Pinpoint the cell where the given text exists, returning its (x, y) midpoint coordinate. 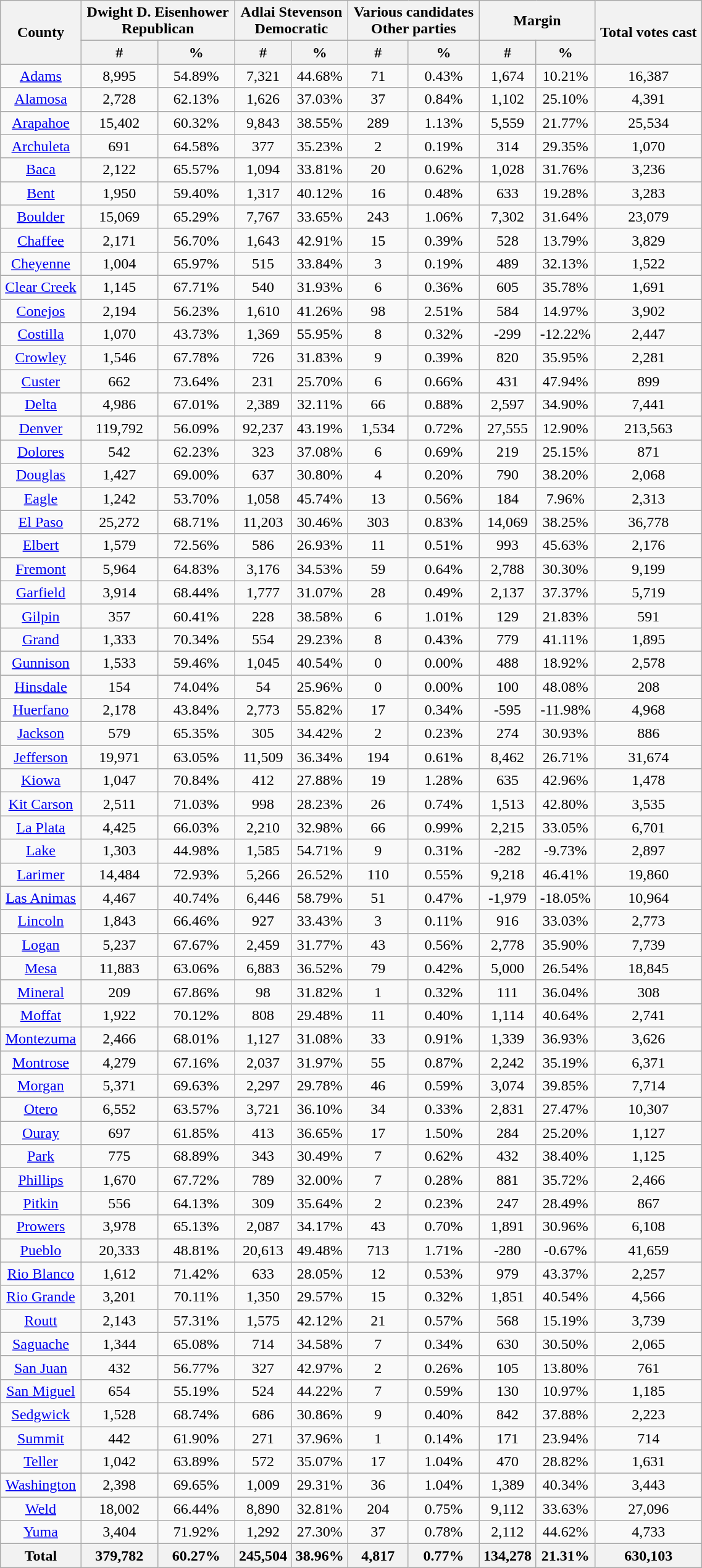
998 (263, 804)
40.64% (566, 1015)
0.75% (443, 1509)
Crowley (41, 358)
27.47% (566, 1110)
470 (508, 1462)
37.96% (320, 1438)
68.89% (196, 1156)
Gilpin (41, 616)
584 (508, 310)
20,613 (263, 1250)
0.64% (443, 569)
247 (508, 1203)
271 (263, 1438)
73.64% (196, 381)
0.20% (443, 475)
1,575 (263, 1321)
58.79% (320, 898)
3,443 (648, 1485)
2,313 (648, 499)
Custer (41, 381)
Arapahoe (41, 123)
2,578 (648, 663)
Jackson (41, 734)
20 (378, 170)
31.97% (320, 1062)
213,563 (648, 428)
55.95% (320, 334)
775 (119, 1156)
9,218 (508, 874)
110 (378, 874)
1,922 (119, 1015)
31.93% (320, 287)
27.30% (320, 1532)
31.64% (566, 217)
867 (648, 1203)
1,292 (263, 1532)
542 (119, 452)
19.28% (566, 193)
32.81% (320, 1509)
33.81% (320, 170)
55.19% (196, 1391)
61.90% (196, 1438)
1,303 (119, 851)
886 (648, 734)
2,068 (648, 475)
0.26% (443, 1367)
2,178 (119, 710)
1,643 (263, 240)
0.48% (443, 193)
Weld (41, 1509)
Yuma (41, 1532)
Saguache (41, 1344)
63.57% (196, 1110)
1,389 (508, 1485)
228 (263, 616)
2.51% (443, 310)
32.11% (320, 405)
3,914 (119, 592)
Gunnison (41, 663)
2,143 (119, 1321)
0.72% (443, 428)
309 (263, 1203)
35.78% (566, 287)
60.32% (196, 123)
47.94% (566, 381)
County (41, 32)
916 (508, 921)
25.96% (320, 687)
Delta (41, 405)
69.65% (196, 1485)
64.58% (196, 146)
Prowers (41, 1227)
413 (263, 1133)
56.70% (196, 240)
209 (119, 992)
1,610 (263, 310)
3,074 (508, 1086)
Pitkin (41, 1203)
23,079 (648, 217)
-18.05% (566, 898)
243 (378, 217)
130 (508, 1391)
-282 (508, 851)
Teller (41, 1462)
29.57% (320, 1297)
36,778 (648, 522)
343 (263, 1156)
3,176 (263, 569)
65.08% (196, 1344)
25.70% (320, 381)
635 (508, 781)
31.76% (566, 170)
Las Animas (41, 898)
25,272 (119, 522)
1,427 (119, 475)
42.96% (566, 781)
691 (119, 146)
1,626 (263, 99)
26.71% (566, 757)
55 (378, 1062)
1,102 (508, 99)
33.65% (320, 217)
15,069 (119, 217)
28.05% (320, 1274)
Denver (41, 428)
33 (378, 1039)
65.97% (196, 263)
842 (508, 1414)
68.71% (196, 522)
26.52% (320, 874)
1,028 (508, 170)
1.71% (443, 1250)
38.20% (566, 475)
1.28% (443, 781)
303 (378, 522)
35.95% (566, 358)
35.07% (320, 1462)
489 (508, 263)
56.23% (196, 310)
605 (508, 287)
2,122 (119, 170)
1,674 (508, 76)
61.85% (196, 1133)
5,000 (508, 968)
1,533 (119, 663)
4,968 (648, 710)
43.37% (566, 1274)
25.10% (566, 99)
Park (41, 1156)
Hinsdale (41, 687)
33.84% (320, 263)
Morgan (41, 1086)
6,446 (263, 898)
591 (648, 616)
65.13% (196, 1227)
30.50% (566, 1344)
2,281 (648, 358)
29.35% (566, 146)
7,302 (508, 217)
0.84% (443, 99)
60.27% (196, 1556)
11,203 (263, 522)
119,792 (119, 428)
Rio Grande (41, 1297)
Kit Carson (41, 804)
27,096 (648, 1509)
713 (378, 1250)
5,371 (119, 1086)
San Miguel (41, 1391)
0.47% (443, 898)
70.34% (196, 639)
Rio Blanco (41, 1274)
3,283 (648, 193)
35.23% (320, 146)
1.50% (443, 1133)
442 (119, 1438)
2,831 (508, 1110)
2,778 (508, 945)
31.08% (320, 1039)
Pueblo (41, 1250)
42.91% (320, 240)
Lake (41, 851)
10,964 (648, 898)
35.19% (566, 1062)
568 (508, 1321)
2,389 (263, 405)
2,398 (119, 1485)
4,391 (648, 99)
45.74% (320, 499)
154 (119, 687)
0.51% (443, 545)
62.13% (196, 99)
0.83% (443, 522)
3,201 (119, 1297)
34 (378, 1110)
Summit (41, 1438)
44.62% (566, 1532)
23.94% (566, 1438)
34.90% (566, 405)
37.03% (320, 99)
Elbert (41, 545)
0.55% (443, 874)
28.23% (320, 804)
Bent (41, 193)
63.06% (196, 968)
14,069 (508, 522)
-9.73% (566, 851)
10,307 (648, 1110)
30.96% (566, 1227)
0.42% (443, 968)
289 (378, 123)
35.64% (320, 1203)
1,670 (119, 1180)
7,767 (263, 217)
40.74% (196, 898)
1,058 (263, 499)
1,950 (119, 193)
0.70% (443, 1227)
30.80% (320, 475)
2,741 (648, 1015)
31.07% (320, 592)
2,087 (263, 1227)
13.80% (566, 1367)
92,237 (263, 428)
0.11% (443, 921)
San Juan (41, 1367)
2,065 (648, 1344)
3,739 (648, 1321)
0.36% (443, 287)
0.49% (443, 592)
42.97% (320, 1367)
41.26% (320, 310)
63.89% (196, 1462)
524 (263, 1391)
64.83% (196, 569)
30.93% (566, 734)
65.57% (196, 170)
2,257 (648, 1274)
871 (648, 452)
31.77% (320, 945)
274 (508, 734)
-595 (508, 710)
Mesa (41, 968)
630,103 (648, 1556)
1,777 (263, 592)
3,978 (119, 1227)
Otero (41, 1110)
67.01% (196, 405)
1,145 (119, 287)
66.44% (196, 1509)
20,333 (119, 1250)
2,459 (263, 945)
2,511 (119, 804)
2,447 (648, 334)
1,339 (508, 1039)
5,266 (263, 874)
14,484 (119, 874)
25.20% (566, 1133)
Clear Creek (41, 287)
1,114 (508, 1015)
820 (508, 358)
43.84% (196, 710)
30.46% (320, 522)
1,125 (648, 1156)
686 (263, 1414)
-1,979 (508, 898)
Costilla (41, 334)
33.05% (566, 828)
528 (508, 240)
36.65% (320, 1133)
57.31% (196, 1321)
231 (263, 381)
37.08% (320, 452)
308 (648, 992)
30.30% (566, 569)
0.33% (443, 1110)
Kiowa (41, 781)
1,895 (648, 639)
Montezuma (41, 1039)
412 (263, 781)
64.13% (196, 1203)
1,350 (263, 1297)
21.83% (566, 616)
586 (263, 545)
3,829 (648, 240)
1,042 (119, 1462)
2,210 (263, 828)
4,467 (119, 898)
59.46% (196, 663)
357 (119, 616)
1,843 (119, 921)
11,883 (119, 968)
0.28% (443, 1180)
Eagle (41, 499)
27,555 (508, 428)
71.03% (196, 804)
4 (378, 475)
43.73% (196, 334)
Grand (41, 639)
35.72% (566, 1180)
La Plata (41, 828)
1,851 (508, 1297)
3,404 (119, 1532)
9,843 (263, 123)
8,995 (119, 76)
37.88% (566, 1414)
1,047 (119, 781)
0.57% (443, 1321)
0.87% (443, 1062)
4,733 (648, 1532)
927 (263, 921)
2,137 (508, 592)
36.34% (320, 757)
10.21% (566, 76)
59 (378, 569)
25.15% (566, 452)
4,986 (119, 405)
Archuleta (41, 146)
Boulder (41, 217)
49.48% (320, 1250)
1,612 (119, 1274)
30.49% (320, 1156)
1.01% (443, 616)
68.74% (196, 1414)
60.41% (196, 616)
55.82% (320, 710)
431 (508, 381)
45.63% (566, 545)
44.22% (320, 1391)
70.11% (196, 1297)
18,002 (119, 1509)
2,597 (508, 405)
67.72% (196, 1180)
34.53% (320, 569)
29.23% (320, 639)
54.89% (196, 76)
-280 (508, 1250)
51 (378, 898)
5,559 (508, 123)
761 (648, 1367)
2,215 (508, 828)
-299 (508, 334)
Douglas (41, 475)
488 (508, 663)
40.34% (566, 1485)
637 (263, 475)
71.42% (196, 1274)
Washington (41, 1485)
67.71% (196, 287)
41,659 (648, 1250)
Various candidatesOther parties (414, 21)
Larimer (41, 874)
28.82% (566, 1462)
56.77% (196, 1367)
28 (378, 592)
881 (508, 1180)
Alamosa (41, 99)
726 (263, 358)
779 (508, 639)
1,891 (508, 1227)
66.03% (196, 828)
4,566 (648, 1297)
72.56% (196, 545)
0.74% (443, 804)
4,817 (378, 1556)
62.23% (196, 452)
39.85% (566, 1086)
25,534 (648, 123)
Garfield (41, 592)
1,478 (648, 781)
0.66% (443, 381)
554 (263, 639)
1,185 (648, 1391)
27.88% (320, 781)
Jefferson (41, 757)
53.70% (196, 499)
38.25% (566, 522)
1,691 (648, 287)
1.06% (443, 217)
2,194 (119, 310)
63.05% (196, 757)
1,528 (119, 1414)
0.61% (443, 757)
379,782 (119, 1556)
Phillips (41, 1180)
Baca (41, 170)
2,297 (263, 1086)
284 (508, 1133)
Sedgwick (41, 1414)
71 (378, 76)
31,674 (648, 757)
33.03% (566, 921)
8,462 (508, 757)
18.92% (566, 663)
6,883 (263, 968)
1,004 (119, 263)
65.29% (196, 217)
194 (378, 757)
6,371 (648, 1062)
Moffat (41, 1015)
12.90% (566, 428)
2,171 (119, 240)
1,344 (119, 1344)
3,721 (263, 1110)
19 (378, 781)
184 (508, 499)
105 (508, 1367)
Total votes cast (648, 32)
0.78% (443, 1532)
65.35% (196, 734)
245,504 (263, 1556)
Chaffee (41, 240)
35.90% (566, 945)
32.13% (566, 263)
12 (378, 1274)
29.78% (320, 1086)
67.78% (196, 358)
1,522 (648, 263)
2,788 (508, 569)
69.00% (196, 475)
48.08% (566, 687)
8,890 (263, 1509)
Routt (41, 1321)
18,845 (648, 968)
1,333 (119, 639)
14.97% (566, 310)
46.41% (566, 874)
Ouray (41, 1133)
0.88% (443, 405)
7,441 (648, 405)
32.00% (320, 1180)
70.12% (196, 1015)
697 (119, 1133)
19,971 (119, 757)
630 (508, 1344)
208 (648, 687)
7,739 (648, 945)
Dolores (41, 452)
-12.22% (566, 334)
2,223 (648, 1414)
1,513 (508, 804)
0.91% (443, 1039)
42.80% (566, 804)
36.04% (566, 992)
71.92% (196, 1532)
31.82% (320, 992)
68.44% (196, 592)
2,176 (648, 545)
67.67% (196, 945)
Adams (41, 76)
19,860 (648, 874)
Logan (41, 945)
9,199 (648, 569)
-0.67% (566, 1250)
5,964 (119, 569)
0.99% (443, 828)
0.53% (443, 1274)
Huerfano (41, 710)
1.13% (443, 123)
66.46% (196, 921)
Dwight D. EisenhowerRepublican (158, 21)
36.10% (320, 1110)
Conejos (41, 310)
46 (378, 1086)
0.31% (443, 851)
29.48% (320, 1015)
36.93% (566, 1039)
10.97% (566, 1391)
26.54% (566, 968)
32.98% (320, 828)
556 (119, 1203)
54.71% (320, 851)
1,579 (119, 545)
34.42% (320, 734)
5,719 (648, 592)
3,236 (648, 170)
100 (508, 687)
56.09% (196, 428)
323 (263, 452)
219 (508, 452)
13 (378, 499)
5,237 (119, 945)
26 (378, 804)
48.81% (196, 1250)
Cheyenne (41, 263)
7,714 (648, 1086)
59.40% (196, 193)
28.49% (566, 1203)
54 (263, 687)
2,897 (648, 851)
13.79% (566, 240)
38.55% (320, 123)
43.19% (320, 428)
Margin (537, 21)
1,585 (263, 851)
6,701 (648, 828)
36 (378, 1485)
111 (508, 992)
204 (378, 1509)
3,535 (648, 804)
44.98% (196, 851)
El Paso (41, 522)
30.86% (320, 1414)
7.96% (566, 499)
6,108 (648, 1227)
377 (263, 146)
654 (119, 1391)
2,037 (263, 1062)
305 (263, 734)
979 (508, 1274)
15.19% (566, 1321)
572 (263, 1462)
515 (263, 263)
0.77% (443, 1556)
31.83% (320, 358)
36.52% (320, 968)
3,902 (648, 310)
Mineral (41, 992)
314 (508, 146)
1,094 (263, 170)
Total (41, 1556)
4,279 (119, 1062)
1,045 (263, 663)
3,626 (648, 1039)
171 (508, 1438)
0.69% (443, 452)
899 (648, 381)
327 (263, 1367)
Adlai StevensonDemocratic (291, 21)
6,552 (119, 1110)
72.93% (196, 874)
38.96% (320, 1556)
2,242 (508, 1062)
1,242 (119, 499)
37.37% (566, 592)
29.31% (320, 1485)
790 (508, 475)
15,402 (119, 123)
21.31% (566, 1556)
21.77% (566, 123)
16,387 (648, 76)
67.16% (196, 1062)
1,369 (263, 334)
34.58% (320, 1344)
1,631 (648, 1462)
7,321 (263, 76)
1,534 (378, 428)
0.14% (443, 1438)
129 (508, 616)
70.84% (196, 781)
74.04% (196, 687)
34.17% (320, 1227)
44.68% (320, 76)
1,317 (263, 193)
4,425 (119, 828)
33.43% (320, 921)
16 (378, 193)
69.63% (196, 1086)
662 (119, 381)
67.86% (196, 992)
11,509 (263, 757)
42.12% (320, 1321)
40.12% (320, 193)
1,546 (119, 358)
38.58% (320, 616)
26.93% (320, 545)
2,112 (508, 1532)
134,278 (508, 1556)
38.40% (566, 1156)
21 (378, 1321)
33.63% (566, 1509)
-11.98% (566, 710)
9,112 (508, 1509)
808 (263, 1015)
41.11% (566, 639)
Montrose (41, 1062)
540 (263, 287)
Lincoln (41, 921)
Fremont (41, 569)
1,009 (263, 1485)
993 (508, 545)
579 (119, 734)
2,728 (119, 99)
79 (378, 968)
68.01% (196, 1039)
789 (263, 1180)
